Search for the cell housing the specified text and yield its [x, y] center coordinate. 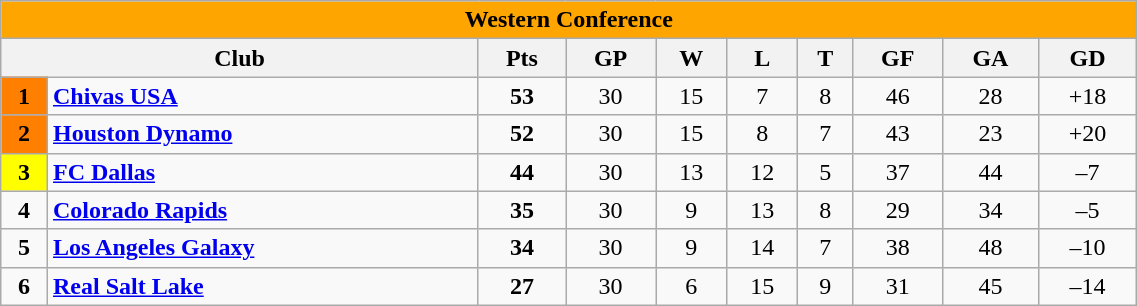
Real Salt Lake [264, 286]
48 [990, 248]
46 [898, 96]
Pts [522, 58]
1 [24, 96]
35 [522, 210]
GP [611, 58]
–5 [1088, 210]
53 [522, 96]
L [762, 58]
3 [24, 172]
14 [762, 248]
GA [990, 58]
Club [240, 58]
FC Dallas [264, 172]
2 [24, 134]
43 [898, 134]
28 [990, 96]
23 [990, 134]
4 [24, 210]
Western Conference [569, 20]
38 [898, 248]
37 [898, 172]
Colorado Rapids [264, 210]
29 [898, 210]
+18 [1088, 96]
–7 [1088, 172]
Los Angeles Galaxy [264, 248]
45 [990, 286]
27 [522, 286]
Houston Dynamo [264, 134]
Chivas USA [264, 96]
12 [762, 172]
+20 [1088, 134]
GD [1088, 58]
W [692, 58]
T [826, 58]
52 [522, 134]
–10 [1088, 248]
31 [898, 286]
GF [898, 58]
–14 [1088, 286]
